Identify which cell holds the provided text, then report its [x, y] central coordinate. 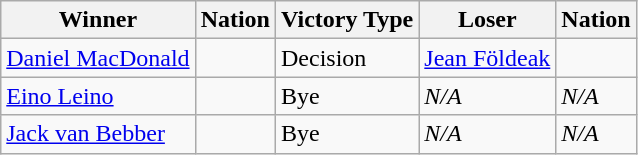
Decision [348, 58]
Loser [488, 20]
Jean Földeak [488, 58]
Jack van Bebber [98, 134]
Victory Type [348, 20]
Winner [98, 20]
Eino Leino [98, 96]
Daniel MacDonald [98, 58]
